Extract the (X, Y) coordinate from the center of the cell holding the provided text.  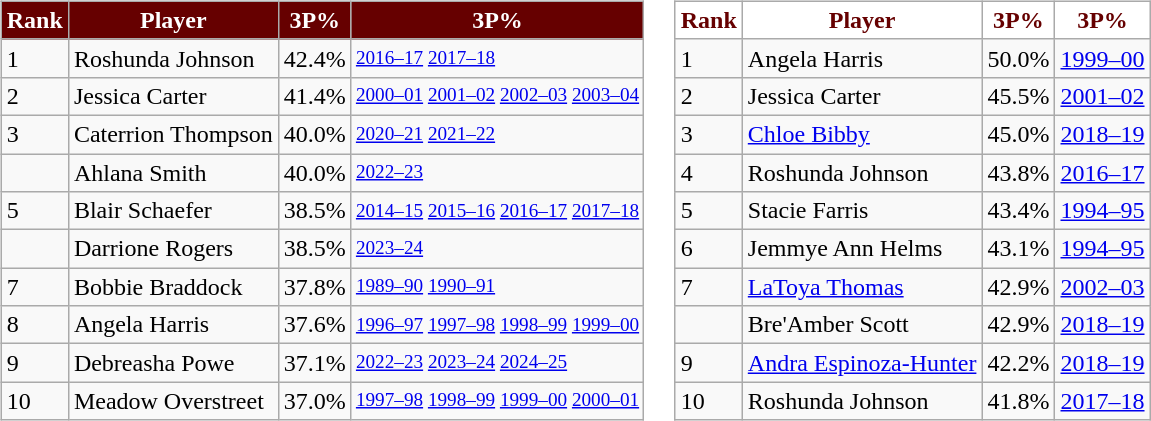
41.8% (1018, 401)
2022–23 2023–24 2024–25 (497, 363)
4 (708, 173)
42.4% (314, 58)
41.4% (314, 96)
LaToya Thomas (862, 287)
43.4% (1018, 211)
6 (708, 249)
Bre'Amber Scott (862, 325)
Blair Schaefer (173, 211)
45.0% (1018, 134)
Andra Espinoza-Hunter (862, 363)
2016–17 2017–18 (497, 58)
45.5% (1018, 96)
2020–21 2021–22 (497, 134)
1989–90 1990–91 (497, 287)
Bobbie Braddock (173, 287)
Ahlana Smith (173, 173)
Debreasha Powe (173, 363)
50.0% (1018, 58)
37.6% (314, 325)
2016–17 (1102, 173)
Darrione Rogers (173, 249)
Stacie Farris (862, 211)
1996–97 1997–98 1998–99 1999–00 (497, 325)
1997–98 1998–99 1999–00 2000–01 (497, 401)
2017–18 (1102, 401)
37.0% (314, 401)
2001–02 (1102, 96)
37.1% (314, 363)
2002–03 (1102, 287)
37.8% (314, 287)
1999–00 (1102, 58)
Meadow Overstreet (173, 401)
43.1% (1018, 249)
42.2% (1018, 363)
Caterrion Thompson (173, 134)
8 (34, 325)
2023–24 (497, 249)
2014–15 2015–16 2016–17 2017–18 (497, 211)
Chloe Bibby (862, 134)
43.8% (1018, 173)
Jemmye Ann Helms (862, 249)
2000–01 2001–02 2002–03 2003–04 (497, 96)
2022–23 (497, 173)
